Provide the [x, y] coordinate of the cell's center where the given text is located.  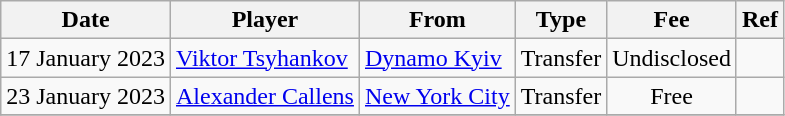
From [437, 20]
New York City [437, 96]
Fee [672, 20]
Date [86, 20]
Undisclosed [672, 58]
Ref [760, 20]
Type [561, 20]
Alexander Callens [264, 96]
Player [264, 20]
23 January 2023 [86, 96]
17 January 2023 [86, 58]
Free [672, 96]
Dynamo Kyiv [437, 58]
Viktor Tsyhankov [264, 58]
